Extract the [x, y] coordinate from the center of the cell holding the provided text.  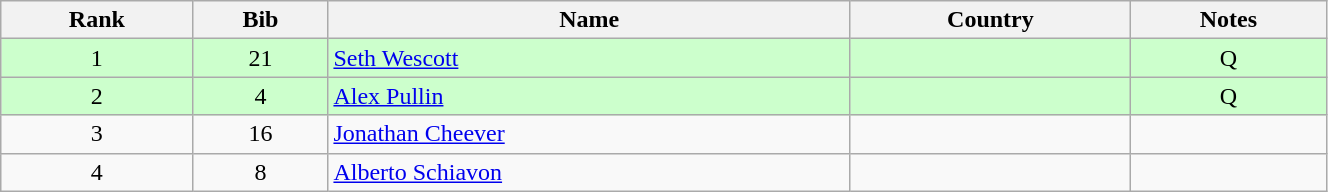
Country [990, 20]
Bib [260, 20]
16 [260, 134]
Name [589, 20]
1 [97, 58]
Notes [1228, 20]
Jonathan Cheever [589, 134]
Rank [97, 20]
Seth Wescott [589, 58]
3 [97, 134]
Alberto Schiavon [589, 172]
21 [260, 58]
2 [97, 96]
Alex Pullin [589, 96]
8 [260, 172]
